Return the [x, y] coordinate for the center point of the cell that contains the specified text.  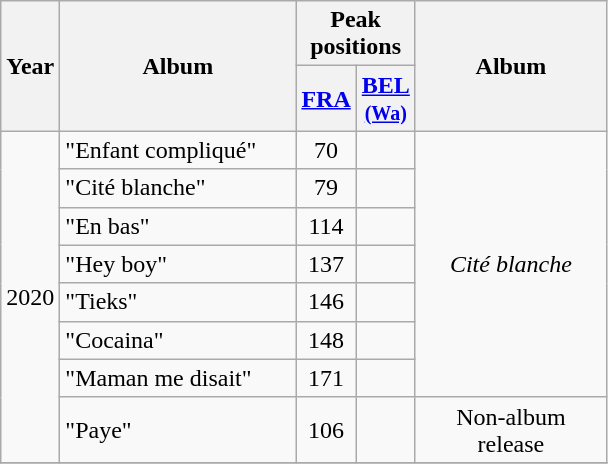
"Cocaina" [178, 340]
"Tieks" [178, 302]
"Hey boy" [178, 264]
146 [326, 302]
Non-album release [510, 430]
"Cité blanche" [178, 188]
114 [326, 226]
"En bas" [178, 226]
106 [326, 430]
FRA [326, 98]
BEL(Wa) [386, 98]
137 [326, 264]
79 [326, 188]
Peak positions [356, 34]
"Enfant compliqué" [178, 150]
148 [326, 340]
"Paye" [178, 430]
Year [30, 66]
Cité blanche [510, 264]
171 [326, 378]
"Maman me disait" [178, 378]
70 [326, 150]
2020 [30, 297]
